Provide the [x, y] coordinate of the cell's center where the given text is located.  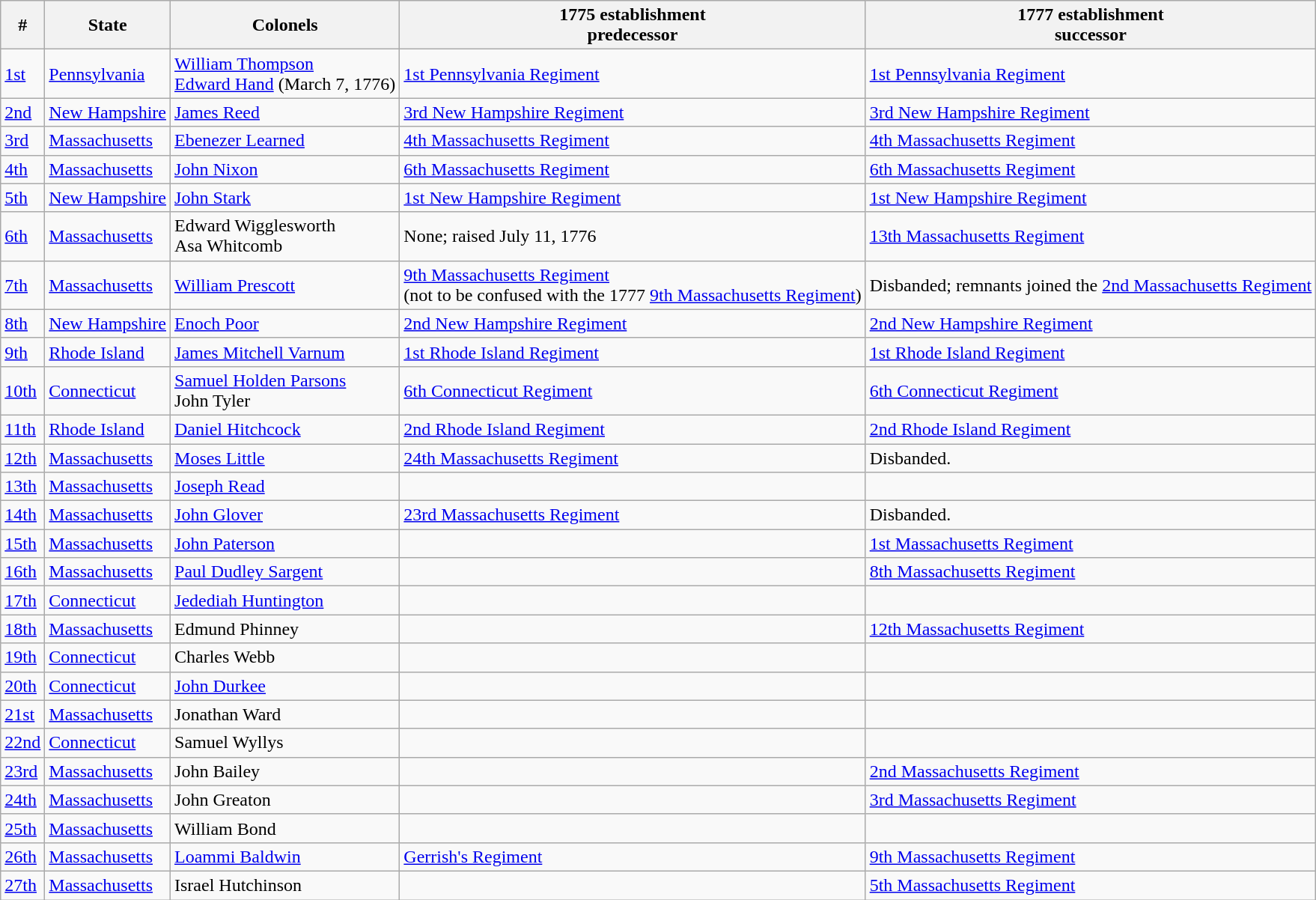
Disbanded; remnants joined the 2nd Massachusetts Regiment [1091, 285]
Daniel Hitchcock [285, 429]
3rd Massachusetts Regiment [1091, 800]
John Paterson [285, 544]
Pennsylvania [108, 73]
20th [22, 686]
Loammi Baldwin [285, 857]
4th [22, 169]
24th [22, 800]
10th [22, 391]
16th [22, 572]
John Nixon [285, 169]
Edmund Phinney [285, 629]
2nd Massachusetts Regiment [1091, 771]
3rd [22, 141]
Ebenezer Learned [285, 141]
18th [22, 629]
25th [22, 828]
13th Massachusetts Regiment [1091, 237]
24th Massachusetts Regiment [633, 457]
Colonels [285, 25]
John Stark [285, 198]
State [108, 25]
27th [22, 885]
Edward WigglesworthAsa Whitcomb [285, 237]
Jonathan Ward [285, 714]
7th [22, 285]
9th Massachusetts Regiment(not to be confused with the 1777 9th Massachusetts Regiment) [633, 285]
12th [22, 457]
Joseph Read [285, 487]
23rd Massachusetts Regiment [633, 515]
23rd [22, 771]
James Reed [285, 112]
14th [22, 515]
James Mitchell Varnum [285, 352]
1777 establishmentsuccessor [1091, 25]
5th [22, 198]
John Glover [285, 515]
6th [22, 237]
Paul Dudley Sargent [285, 572]
11th [22, 429]
William Bond [285, 828]
1775 establishmentpredecessor [633, 25]
8th Massachusetts Regiment [1091, 572]
1st [22, 73]
1st Massachusetts Regiment [1091, 544]
John Durkee [285, 686]
None; raised July 11, 1776 [633, 237]
John Greaton [285, 800]
Israel Hutchinson [285, 885]
Charles Webb [285, 657]
William Prescott [285, 285]
Enoch Poor [285, 323]
2nd [22, 112]
9th [22, 352]
22nd [22, 743]
19th [22, 657]
9th Massachusetts Regiment [1091, 857]
17th [22, 600]
# [22, 25]
12th Massachusetts Regiment [1091, 629]
15th [22, 544]
5th Massachusetts Regiment [1091, 885]
13th [22, 487]
21st [22, 714]
William ThompsonEdward Hand (March 7, 1776) [285, 73]
Samuel Wyllys [285, 743]
John Bailey [285, 771]
8th [22, 323]
Moses Little [285, 457]
Samuel Holden ParsonsJohn Tyler [285, 391]
Jedediah Huntington [285, 600]
Gerrish's Regiment [633, 857]
26th [22, 857]
